Search for the cell housing the specified text and yield its (x, y) center coordinate. 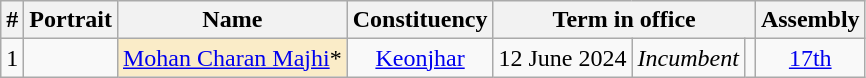
# (12, 20)
Term in office (624, 20)
Mohan Charan Majhi* (232, 58)
Keonjhar (420, 58)
Name (232, 20)
Portrait (71, 20)
12 June 2024 (562, 58)
17th (810, 58)
Assembly (810, 20)
Constituency (420, 20)
1 (12, 58)
Incumbent (688, 58)
